From the cell containing the given text, extract its center point as (x, y) coordinate. 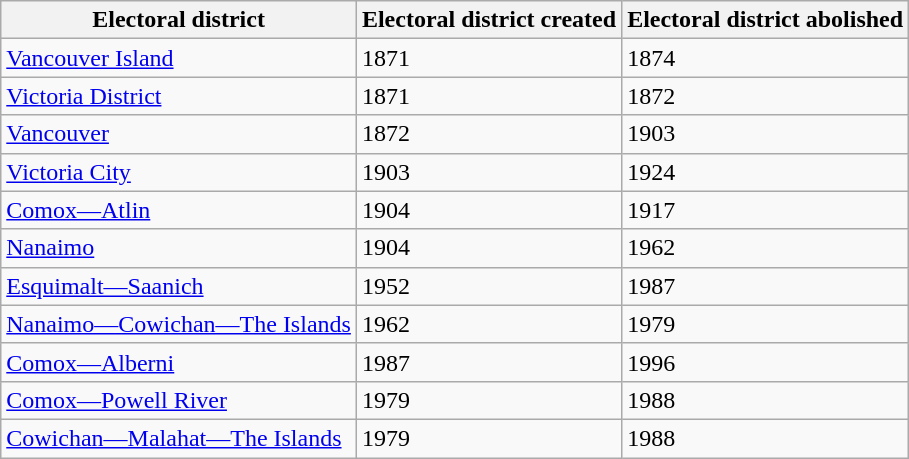
Nanaimo—Cowichan—The Islands (179, 324)
1917 (766, 210)
Comox—Alberni (179, 362)
Vancouver Island (179, 58)
1924 (766, 172)
Esquimalt—Saanich (179, 286)
1952 (488, 286)
1874 (766, 58)
Comox—Atlin (179, 210)
Victoria City (179, 172)
Vancouver (179, 134)
Electoral district created (488, 20)
1996 (766, 362)
Comox—Powell River (179, 400)
Cowichan—Malahat—The Islands (179, 438)
Victoria District (179, 96)
Electoral district abolished (766, 20)
Electoral district (179, 20)
Nanaimo (179, 248)
